Pinpoint the cell where the given text exists, returning its (x, y) midpoint coordinate. 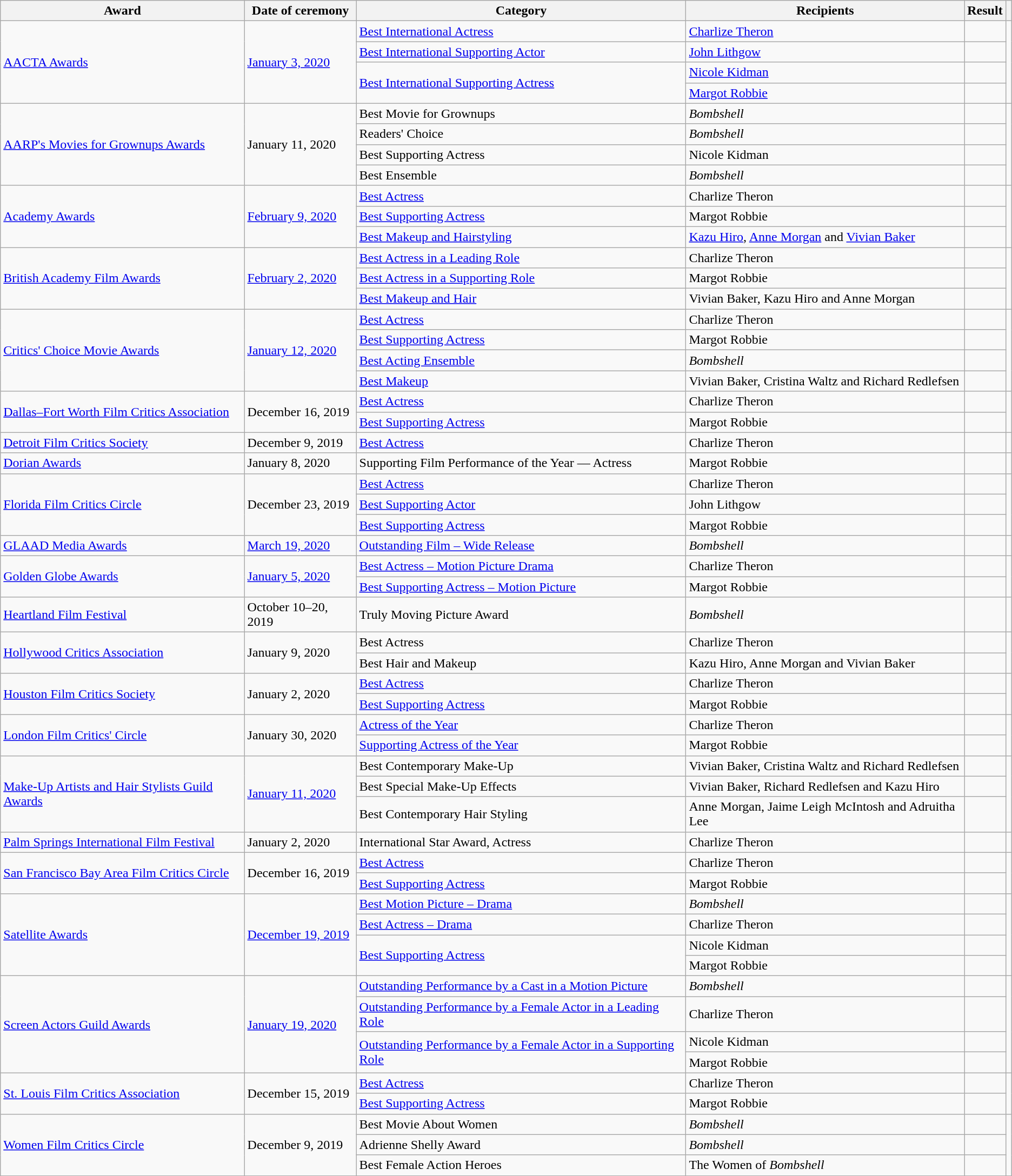
Screen Actors Guild Awards (122, 1025)
Hollywood Critics Association (122, 653)
London Film Critics' Circle (122, 735)
Best Actress – Drama (521, 924)
Best Hair and Makeup (521, 663)
Supporting Film Performance of the Year — Actress (521, 463)
December 23, 2019 (301, 504)
Date of ceremony (301, 11)
Satellite Awards (122, 934)
October 10–20, 2019 (301, 615)
Academy Awards (122, 216)
Best Contemporary Make-Up (521, 766)
AACTA Awards (122, 62)
Best Supporting Actress – Motion Picture (521, 586)
Outstanding Film – Wide Release (521, 545)
Houston Film Critics Society (122, 694)
The Women of Bombshell (825, 1165)
Recipients (825, 11)
Vivian Baker, Richard Redlefsen and Kazu Hiro (825, 786)
Golden Globe Awards (122, 576)
Dallas–Fort Worth Film Critics Association (122, 412)
Best Acting Ensemble (521, 360)
Best Ensemble (521, 175)
Best Contemporary Hair Styling (521, 814)
Best Movie for Grownups (521, 113)
Best Makeup (521, 381)
January 30, 2020 (301, 735)
Detroit Film Critics Society (122, 443)
Best Actress in a Supporting Role (521, 278)
Outstanding Performance by a Female Actor in a Supporting Role (521, 1052)
Heartland Film Festival (122, 615)
Best Actress in a Leading Role (521, 258)
Florida Film Critics Circle (122, 504)
Actress of the Year (521, 725)
Truly Moving Picture Award (521, 615)
Outstanding Performance by a Cast in a Motion Picture (521, 986)
January 3, 2020 (301, 62)
February 2, 2020 (301, 278)
Make-Up Artists and Hair Stylists Guild Awards (122, 793)
Best International Supporting Actor (521, 52)
Anne Morgan, Jaime Leigh McIntosh and Adruitha Lee (825, 814)
January 9, 2020 (301, 653)
Best Special Make-Up Effects (521, 786)
San Francisco Bay Area Film Critics Circle (122, 873)
St. Louis Film Critics Association (122, 1093)
GLAAD Media Awards (122, 545)
January 8, 2020 (301, 463)
Dorian Awards (122, 463)
Category (521, 11)
January 5, 2020 (301, 576)
Best Supporting Actor (521, 504)
Palm Springs International Film Festival (122, 842)
December 15, 2019 (301, 1093)
AARP's Movies for Grownups Awards (122, 144)
Outstanding Performance by a Female Actor in a Leading Role (521, 1014)
Women Film Critics Circle (122, 1145)
Critics' Choice Movie Awards (122, 350)
January 19, 2020 (301, 1025)
Best Motion Picture – Drama (521, 904)
January 12, 2020 (301, 350)
Readers' Choice (521, 134)
Best Actress – Motion Picture Drama (521, 566)
British Academy Film Awards (122, 278)
Best International Actress (521, 31)
December 19, 2019 (301, 934)
Best International Supporting Actress (521, 83)
International Star Award, Actress (521, 842)
Supporting Actress of the Year (521, 745)
Result (985, 11)
Best Makeup and Hairstyling (521, 237)
March 19, 2020 (301, 545)
Award (122, 11)
Adrienne Shelly Award (521, 1145)
Best Makeup and Hair (521, 299)
Best Female Action Heroes (521, 1165)
Vivian Baker, Kazu Hiro and Anne Morgan (825, 299)
February 9, 2020 (301, 216)
Best Movie About Women (521, 1124)
